Identify which cell holds the provided text, then report its (X, Y) central coordinate. 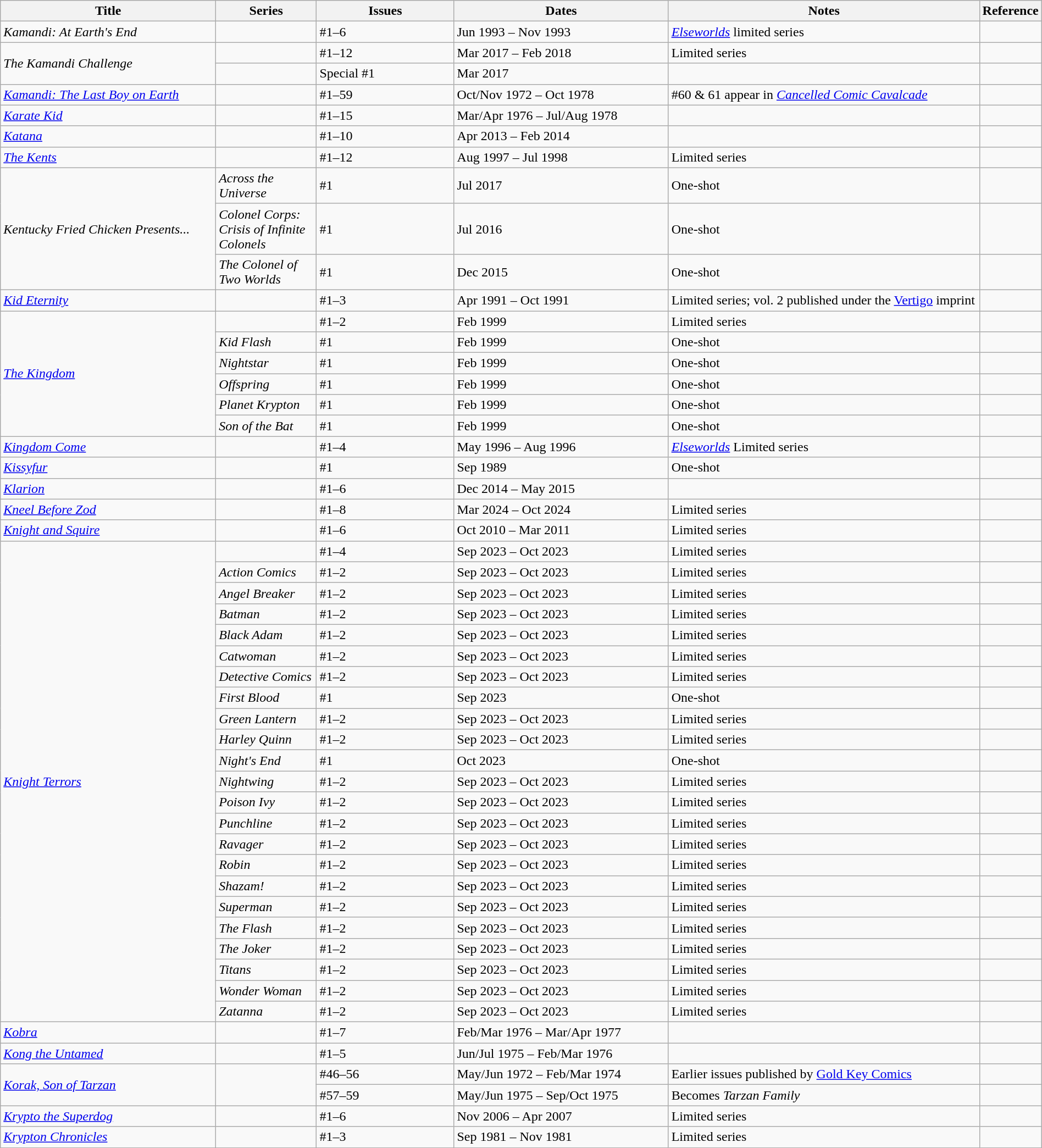
Green Lantern (266, 719)
Title (108, 11)
Harley Quinn (266, 740)
Mar 2017 (561, 74)
The Kingdom (108, 374)
Knight and Squire (108, 530)
Issues (385, 11)
Becomes Tarzan Family (824, 1095)
Notes (824, 11)
Action Comics (266, 572)
Batman (266, 614)
Kneel Before Zod (108, 509)
Kissyfur (108, 468)
Planet Krypton (266, 405)
The Flash (266, 928)
The Kamandi Challenge (108, 63)
Nov 2006 – Apr 2007 (561, 1116)
Ravager (266, 844)
#60 & 61 appear in Cancelled Comic Cavalcade (824, 95)
Kobra (108, 1033)
Kingdom Come (108, 447)
Karate Kid (108, 115)
Kamandi: The Last Boy on Earth (108, 95)
Sep 2023 (561, 698)
The Kents (108, 157)
Krypto the Superdog (108, 1116)
Elseworlds limited series (824, 32)
Offspring (266, 384)
Katana (108, 136)
#1–7 (385, 1033)
Oct/Nov 1972 – Oct 1978 (561, 95)
Krypton Chronicles (108, 1137)
Angel Breaker (266, 593)
Wonder Woman (266, 991)
Sep 1981 – Nov 1981 (561, 1137)
May/Jun 1975 – Sep/Oct 1975 (561, 1095)
Detective Comics (266, 677)
May 1996 – Aug 1996 (561, 447)
Reference (1010, 11)
Mar 2024 – Oct 2024 (561, 509)
Across the Universe (266, 186)
Jul 2016 (561, 229)
Korak, Son of Tarzan (108, 1085)
Superman (266, 907)
Knight Terrors (108, 781)
Robin (266, 865)
Elseworlds Limited series (824, 447)
#1–59 (385, 95)
#57–59 (385, 1095)
Kentucky Fried Chicken Presents... (108, 229)
Catwoman (266, 656)
Jun/Jul 1975 – Feb/Mar 1976 (561, 1053)
#1–10 (385, 136)
Colonel Corps: Crisis of Infinite Colonels (266, 229)
Kong the Untamed (108, 1053)
Kid Flash (266, 342)
Punchline (266, 823)
Apr 2013 – Feb 2014 (561, 136)
May/Jun 1972 – Feb/Mar 1974 (561, 1074)
Kid Eternity (108, 300)
#1–5 (385, 1053)
Poison Ivy (266, 802)
Series (266, 11)
#1–15 (385, 115)
Feb/Mar 1976 – Mar/Apr 1977 (561, 1033)
#46–56 (385, 1074)
Nightwing (266, 781)
Klarion (108, 489)
Son of the Bat (266, 426)
Zatanna (266, 1012)
Earlier issues published by Gold Key Comics (824, 1074)
Shazam! (266, 886)
Mar/Apr 1976 – Jul/Aug 1978 (561, 115)
The Joker (266, 949)
Limited series; vol. 2 published under the Vertigo imprint (824, 300)
#1–8 (385, 509)
Jun 1993 – Nov 1993 (561, 32)
Nightstar (266, 363)
Dec 2015 (561, 271)
Kamandi: At Earth's End (108, 32)
Jul 2017 (561, 186)
Oct 2010 – Mar 2011 (561, 530)
Dates (561, 11)
Dec 2014 – May 2015 (561, 489)
Black Adam (266, 635)
First Blood (266, 698)
Sep 1989 (561, 468)
Mar 2017 – Feb 2018 (561, 53)
Titans (266, 969)
The Colonel of Two Worlds (266, 271)
Apr 1991 – Oct 1991 (561, 300)
Aug 1997 – Jul 1998 (561, 157)
Night's End (266, 761)
Special #1 (385, 74)
Oct 2023 (561, 761)
